Return the (x, y) coordinate for the center point of the cell that contains the specified text.  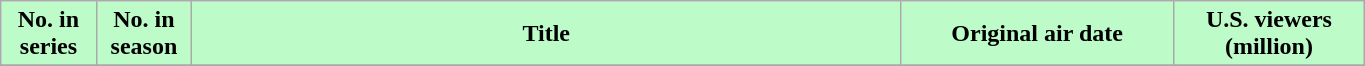
No. inseason (144, 34)
No. inseries (48, 34)
U.S. viewers(million) (1268, 34)
Title (546, 34)
Original air date (1038, 34)
